Search for the cell housing the specified text and yield its [X, Y] center coordinate. 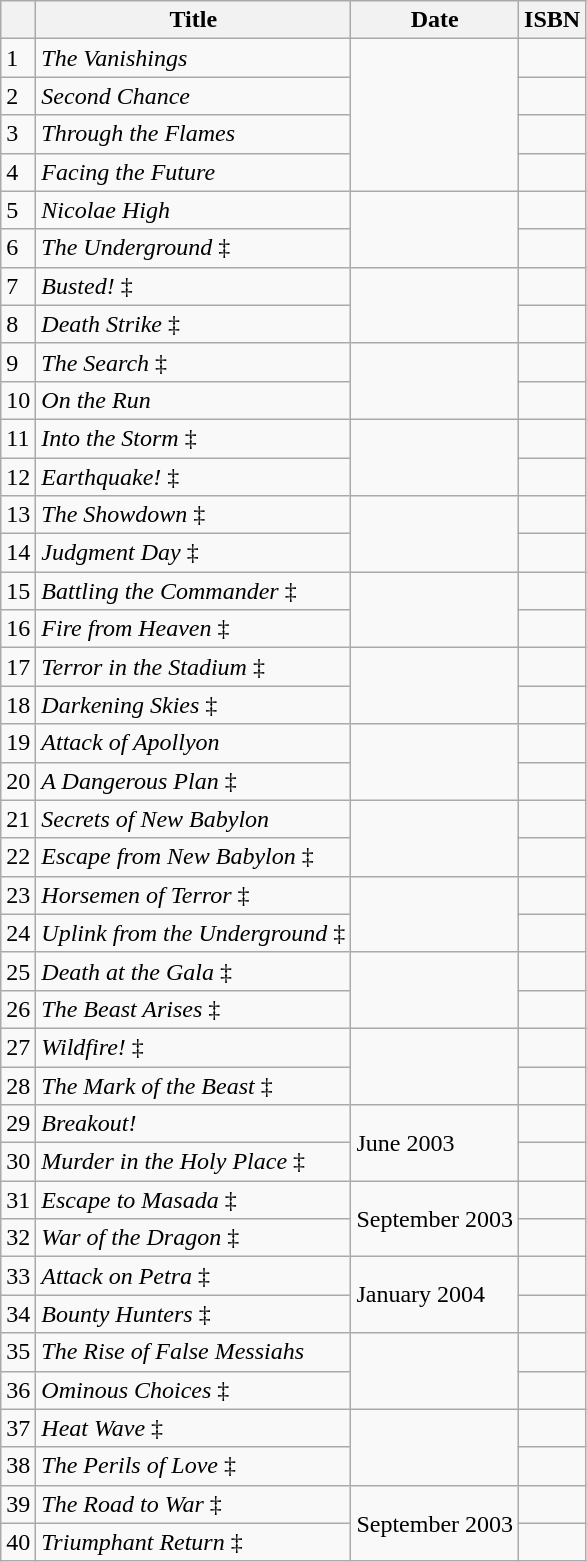
19 [18, 743]
3 [18, 134]
Earthquake! ‡ [194, 477]
Facing the Future [194, 172]
25 [18, 971]
40 [18, 1542]
The Search ‡ [194, 362]
23 [18, 895]
Through the Flames [194, 134]
Breakout! [194, 1124]
Second Chance [194, 96]
Attack on Petra ‡ [194, 1276]
35 [18, 1352]
The Rise of False Messiahs [194, 1352]
8 [18, 324]
Bounty Hunters ‡ [194, 1314]
Judgment Day ‡ [194, 553]
20 [18, 781]
Into the Storm ‡ [194, 438]
ISBN [552, 20]
Fire from Heaven ‡ [194, 629]
Escape to Masada ‡ [194, 1200]
21 [18, 819]
13 [18, 515]
Triumphant Return ‡ [194, 1542]
17 [18, 667]
Battling the Commander ‡ [194, 591]
18 [18, 705]
Escape from New Babylon ‡ [194, 857]
Death Strike ‡ [194, 324]
Darkening Skies ‡ [194, 705]
The Vanishings [194, 58]
Title [194, 20]
Attack of Apollyon [194, 743]
The Underground ‡ [194, 248]
32 [18, 1238]
War of the Dragon ‡ [194, 1238]
Ominous Choices ‡ [194, 1390]
6 [18, 248]
Uplink from the Underground ‡ [194, 933]
The Beast Arises ‡ [194, 1009]
34 [18, 1314]
38 [18, 1466]
Murder in the Holy Place ‡ [194, 1162]
30 [18, 1162]
12 [18, 477]
33 [18, 1276]
Busted! ‡ [194, 286]
7 [18, 286]
31 [18, 1200]
Horsemen of Terror ‡ [194, 895]
26 [18, 1009]
The Road to War ‡ [194, 1504]
24 [18, 933]
22 [18, 857]
The Perils of Love ‡ [194, 1466]
5 [18, 210]
Nicolae High [194, 210]
14 [18, 553]
On the Run [194, 400]
Terror in the Stadium ‡ [194, 667]
January 2004 [435, 1295]
Secrets of New Babylon [194, 819]
Death at the Gala ‡ [194, 971]
9 [18, 362]
4 [18, 172]
37 [18, 1428]
Wildfire! ‡ [194, 1047]
Date [435, 20]
A Dangerous Plan ‡ [194, 781]
2 [18, 96]
1 [18, 58]
11 [18, 438]
Heat Wave ‡ [194, 1428]
10 [18, 400]
39 [18, 1504]
28 [18, 1085]
29 [18, 1124]
The Showdown ‡ [194, 515]
June 2003 [435, 1143]
The Mark of the Beast ‡ [194, 1085]
15 [18, 591]
36 [18, 1390]
16 [18, 629]
27 [18, 1047]
